Detect which cell encompasses the target text, then output its (X, Y) center coordinate. 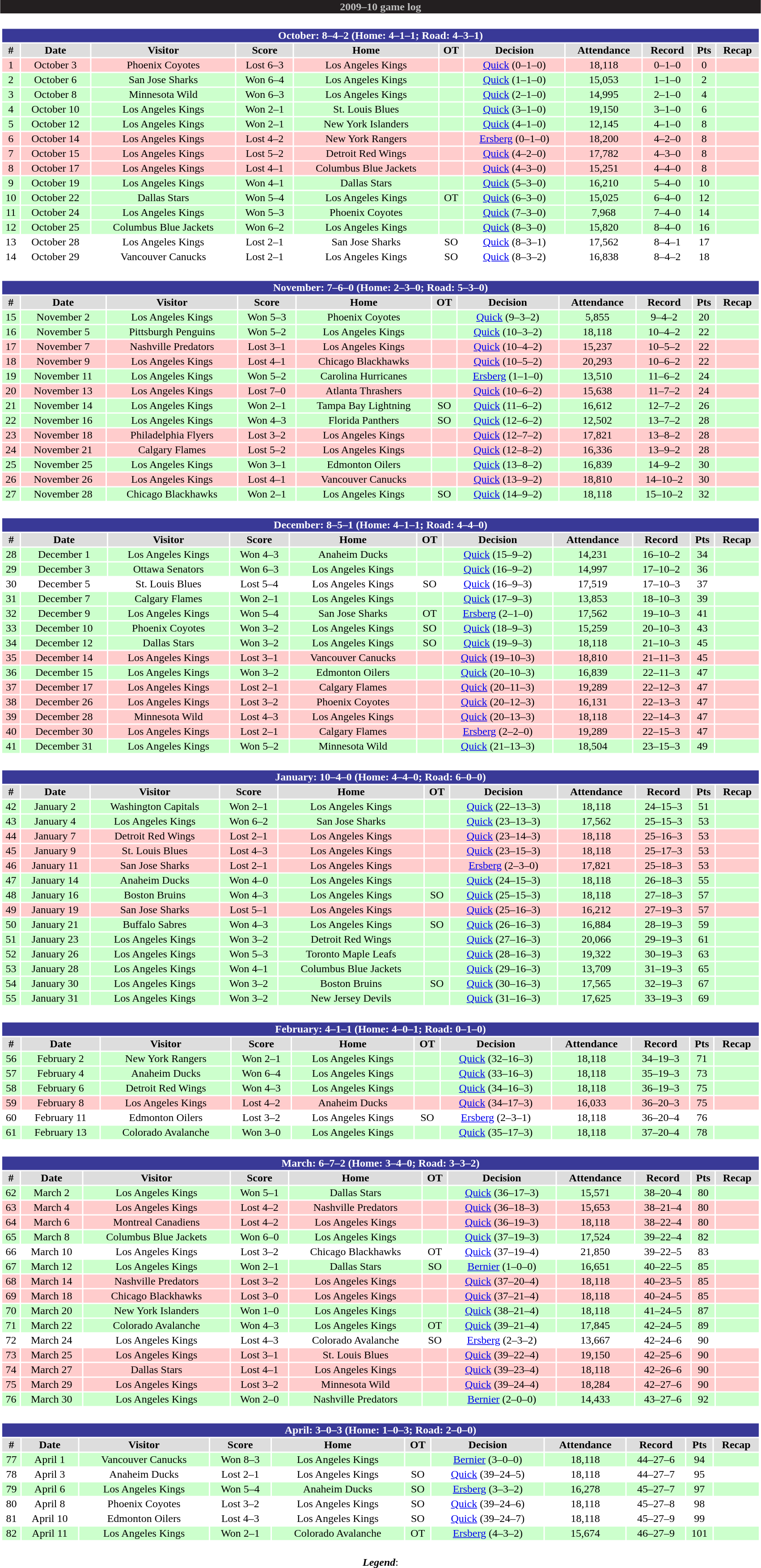
22–12–3 (661, 687)
11–7–2 (664, 391)
Quick (33–16–3) (495, 1073)
Quick (20–12–3) (498, 702)
18,504 (593, 746)
52 (11, 954)
8–4–0 (667, 228)
Quick (35–17–3) (495, 1132)
March 4 (52, 1207)
83 (703, 1252)
Quick (25–16–3) (503, 910)
April 1 (50, 1459)
45–27–9 (656, 1518)
44–27–6 (656, 1459)
October 10 (55, 110)
February: 4–1–1 (Home: 4–0–1; Road: 0–1–0) (380, 1029)
89 (703, 1325)
October: 8–4–2 (Home: 4–1–1; Road: 4–3–1) (380, 35)
10–5–2 (664, 346)
13–9–2 (664, 450)
18,200 (604, 139)
Quick (20–13–3) (498, 717)
Quick (36–18–3) (502, 1207)
October 15 (55, 153)
Quick (11–6–2) (508, 405)
December 3 (64, 569)
Won 1–0 (259, 1311)
Quick (36–19–3) (502, 1222)
99 (699, 1518)
Quick (2–1–0) (514, 94)
35–19–3 (661, 1073)
March 27 (52, 1370)
Buffalo Sabres (155, 925)
37–20–4 (661, 1132)
16,212 (596, 910)
42–26–6 (663, 1370)
17,565 (596, 984)
15–10–2 (664, 494)
February 2 (61, 1059)
14,995 (604, 94)
15,638 (597, 391)
Quick (39–24–4) (502, 1384)
5,855 (597, 317)
20–10–3 (661, 628)
15,025 (604, 198)
November 28 (63, 494)
Bernier (2–0–0) (502, 1399)
1–1–0 (667, 80)
Quick (17–9–3) (498, 599)
March 18 (52, 1296)
Won 6–0 (259, 1237)
14,997 (593, 569)
46 (11, 866)
Quick (39–21–4) (502, 1325)
2–1–0 (667, 94)
December 30 (64, 732)
December 9 (64, 614)
January 26 (55, 954)
81 (11, 1518)
Quick (29–16–3) (503, 969)
13–7–2 (664, 421)
17,519 (593, 584)
Toronto Maple Leafs (351, 954)
Quick (19–10–3) (498, 658)
April: 3–0–3 (Home: 1–0–3; Road: 2–0–0) (380, 1430)
January 2 (55, 807)
40–22–5 (663, 1266)
October 29 (55, 257)
Quick (20–10–3) (498, 673)
17,625 (596, 998)
November 13 (63, 391)
2009–10 game log (380, 7)
13–8–2 (664, 435)
48 (11, 895)
21–10–3 (661, 643)
Quick (20–11–3) (498, 687)
January 21 (55, 925)
November 14 (63, 405)
42–27–6 (663, 1384)
Quick (13–9–2) (508, 480)
March 10 (52, 1252)
Bernier (3–0–0) (488, 1459)
October 24 (55, 212)
Ersberg (2–3–1) (495, 1118)
Won 4–0 (249, 880)
Quick (18–9–3) (498, 628)
3–1–0 (667, 110)
9–4–2 (664, 317)
28–19–3 (664, 925)
December 7 (64, 599)
November 5 (63, 332)
23 (11, 435)
Carolina Hurricanes (364, 376)
Ersberg (0–1–0) (514, 139)
16,651 (595, 1266)
33 (11, 628)
Quick (38–21–4) (502, 1311)
January 14 (55, 880)
December 28 (64, 717)
April 3 (50, 1475)
December 1 (64, 555)
Quick (4–3–0) (514, 169)
5–4–0 (667, 183)
79 (11, 1489)
October 22 (55, 198)
Quick (12–6–2) (508, 421)
10–6–2 (664, 362)
New Jersey Devils (351, 998)
Quick (9–3–2) (508, 317)
42–24–5 (663, 1325)
Quick (36–17–3) (502, 1193)
Quick (31–16–3) (503, 998)
98 (699, 1504)
Pittsburgh Penguins (172, 332)
12–7–2 (664, 405)
17,524 (595, 1237)
15,237 (597, 346)
20,066 (596, 939)
16,838 (604, 257)
3 (11, 94)
Quick (12–7–2) (508, 435)
Quick (25–15–3) (503, 895)
26–18–3 (664, 880)
7,968 (604, 212)
4–4–0 (667, 169)
November 18 (63, 435)
October 12 (55, 124)
50 (11, 925)
Quick (23–13–3) (503, 821)
October 3 (55, 65)
October 28 (55, 242)
March 24 (52, 1340)
77 (11, 1459)
92 (703, 1399)
Ersberg (2–3–2) (502, 1340)
Quick (37–21–4) (502, 1296)
Quick (16–9–2) (498, 569)
October 8 (55, 94)
December 5 (64, 584)
Quick (1–1–0) (514, 80)
22–13–3 (661, 702)
0–1–0 (667, 65)
Quick (30–16–3) (503, 984)
13,709 (596, 969)
4–2–0 (667, 139)
19 (11, 376)
December 10 (64, 628)
95 (699, 1475)
1 (11, 65)
Lost 6–3 (265, 65)
38–21–4 (663, 1207)
27 (11, 494)
94 (699, 1459)
Ersberg (3–3–2) (488, 1489)
64 (11, 1222)
Lost 7–0 (266, 391)
October 14 (55, 139)
25–17–3 (664, 851)
44 (11, 836)
April 8 (50, 1504)
Quick (26–16–3) (503, 925)
Won 3–0 (261, 1132)
18,284 (595, 1384)
March: 6–7–2 (Home: 3–4–0; Road: 3–3–2) (380, 1163)
29–19–3 (664, 939)
18–10–3 (661, 599)
54 (11, 984)
45–27–8 (656, 1504)
8–4–1 (667, 242)
March 20 (52, 1311)
17–10–2 (661, 569)
Quick (39–24–5) (488, 1475)
October 25 (55, 228)
62 (11, 1193)
Lost 3–0 (259, 1296)
15,053 (604, 80)
Quick (39–23–4) (502, 1370)
Quick (32–16–3) (495, 1059)
35 (11, 658)
43–27–6 (663, 1399)
97 (699, 1489)
December 26 (64, 702)
13,667 (595, 1340)
Ersberg (2–3–0) (503, 866)
Quick (12–8–2) (508, 450)
Tampa Bay Lightning (364, 405)
Won 2–0 (259, 1399)
Ersberg (1–1–0) (508, 376)
March 14 (52, 1281)
November 25 (63, 464)
13,853 (593, 599)
11 (11, 212)
19–10–3 (661, 614)
February 13 (61, 1132)
Ersberg (4–3–2) (488, 1534)
January 19 (55, 910)
November: 7–6–0 (Home: 2–3–0; Road: 5–3–0) (380, 287)
January 9 (55, 851)
34–19–3 (661, 1059)
4–1–0 (667, 124)
February 11 (61, 1118)
27–18–3 (664, 895)
25–16–3 (664, 836)
22–14–3 (661, 717)
39–22–5 (663, 1252)
14–10–2 (664, 480)
7–4–0 (667, 212)
Quick (34–16–3) (495, 1088)
January 16 (55, 895)
29 (11, 569)
42 (11, 807)
101 (699, 1534)
Won 8–3 (240, 1459)
15,259 (593, 628)
13 (11, 242)
68 (11, 1281)
46–27–9 (656, 1534)
13,510 (597, 376)
25–15–3 (664, 821)
January 28 (55, 969)
March 22 (52, 1325)
Quick (37–19–4) (502, 1252)
21,850 (595, 1252)
15 (11, 317)
20,293 (597, 362)
Quick (37–20–4) (502, 1281)
March 12 (52, 1266)
November 21 (63, 450)
40–24–5 (663, 1296)
12,145 (604, 124)
April 6 (50, 1489)
Philadelphia Flyers (172, 435)
March 25 (52, 1355)
March 30 (52, 1399)
March 29 (52, 1384)
Lost 5–4 (259, 584)
March 6 (52, 1222)
87 (703, 1311)
Won 3–1 (266, 464)
Quick (10–6–2) (508, 391)
Quick (39–22–4) (502, 1355)
Quick (8–3–1) (514, 242)
38–22–4 (663, 1222)
16,336 (597, 450)
7 (11, 153)
21–11–3 (661, 658)
January 4 (55, 821)
17–10–3 (661, 584)
14,433 (595, 1399)
Montreal Canadiens (156, 1222)
November 11 (63, 376)
February 6 (61, 1088)
36–19–3 (661, 1088)
January 11 (55, 866)
January 31 (55, 998)
16–10–2 (661, 555)
Washington Capitals (155, 807)
58 (11, 1088)
40 (11, 732)
36–20–3 (661, 1103)
12,502 (597, 421)
Quick (34–17–3) (495, 1103)
December: 8–5–1 (Home: 4–1–1; Road: 4–4–0) (380, 525)
19,322 (596, 954)
January 30 (55, 984)
Florida Panthers (364, 421)
27–19–3 (664, 910)
Won 5–1 (259, 1193)
23–15–3 (661, 746)
42–24–6 (663, 1340)
30–19–3 (664, 954)
December 31 (64, 746)
31–19–3 (664, 969)
Quick (21–13–3) (498, 746)
16,278 (585, 1489)
Quick (23–14–3) (503, 836)
Bernier (1–0–0) (502, 1266)
22–15–3 (661, 732)
6–4–0 (667, 198)
Quick (3–1–0) (514, 110)
January 23 (55, 939)
December 14 (64, 658)
Ersberg (2–1–0) (498, 614)
November 26 (63, 480)
Quick (6–3–0) (514, 198)
Quick (28–16–3) (503, 954)
Quick (4–1–0) (514, 124)
April 11 (50, 1534)
December 12 (64, 643)
October 6 (55, 80)
15,674 (585, 1534)
70 (11, 1311)
72 (11, 1340)
Quick (10–4–2) (508, 346)
Quick (8–3–0) (514, 228)
Quick (24–15–3) (503, 880)
November 2 (63, 317)
November 7 (63, 346)
December 17 (64, 687)
38–20–4 (663, 1193)
Lost 5–1 (249, 910)
April 10 (50, 1518)
33–19–3 (664, 998)
October 17 (55, 169)
Quick (39–24–6) (488, 1504)
22–11–3 (661, 673)
Quick (37–19–3) (502, 1237)
24–15–3 (664, 807)
16,131 (593, 702)
17,782 (604, 153)
56 (11, 1059)
16,033 (592, 1103)
5 (11, 124)
November 16 (63, 421)
16,884 (596, 925)
16,210 (604, 183)
Quick (10–3–2) (508, 332)
36–20–4 (661, 1118)
41–24–5 (663, 1311)
21 (11, 405)
Atlanta Thrashers (364, 391)
25 (11, 464)
Quick (19–9–3) (498, 643)
14,231 (593, 555)
17,845 (595, 1325)
October 19 (55, 183)
Ottawa Senators (169, 569)
31 (11, 599)
March 8 (52, 1237)
15,653 (595, 1207)
Quick (22–13–3) (503, 807)
November 9 (63, 362)
Quick (5–3–0) (514, 183)
0 (704, 65)
4–3–0 (667, 153)
January 7 (55, 836)
11–6–2 (664, 376)
14–9–2 (664, 464)
15,820 (604, 228)
10–4–2 (664, 332)
February 4 (61, 1073)
Quick (13–8–2) (508, 464)
15,571 (595, 1193)
15,251 (604, 169)
Quick (23–15–3) (503, 851)
March 2 (52, 1193)
39–22–4 (663, 1237)
60 (11, 1118)
Quick (39–24–7) (488, 1518)
74 (11, 1370)
40–23–5 (663, 1281)
45–27–7 (656, 1489)
Quick (0–1–0) (514, 65)
December 15 (64, 673)
42–25–6 (663, 1355)
Ersberg (2–2–0) (498, 732)
38 (11, 702)
9 (11, 183)
44–27–7 (656, 1475)
Quick (8–3–2) (514, 257)
Quick (16–9–3) (498, 584)
25–18–3 (664, 866)
Quick (10–5–2) (508, 362)
Quick (7–3–0) (514, 212)
February 8 (61, 1103)
January: 10–4–0 (Home: 4–4–0; Road: 6–0–0) (380, 777)
8–4–2 (667, 257)
Quick (27–16–3) (503, 939)
Quick (15–9–2) (498, 555)
32–19–3 (664, 984)
Quick (4–2–0) (514, 153)
Quick (14–9–2) (508, 494)
66 (11, 1252)
16,612 (597, 405)
